For the text-containing cell, return its midpoint in (x, y) coordinate format. 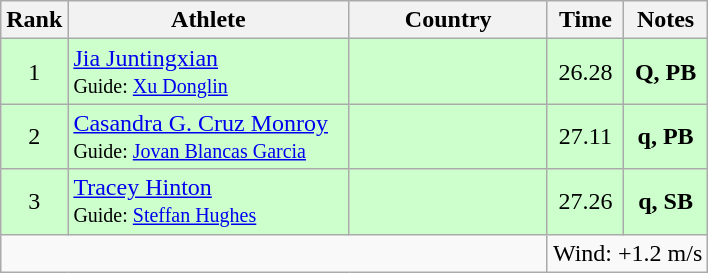
2 (34, 136)
Q, PB (665, 72)
27.26 (585, 202)
q, PB (665, 136)
Athlete (208, 20)
Time (585, 20)
1 (34, 72)
Tracey HintonGuide: Steffan Hughes (208, 202)
27.11 (585, 136)
Wind: +1.2 m/s (627, 253)
Casandra G. Cruz MonroyGuide: Jovan Blancas Garcia (208, 136)
Rank (34, 20)
3 (34, 202)
q, SB (665, 202)
26.28 (585, 72)
Country (448, 20)
Notes (665, 20)
Jia JuntingxianGuide: Xu Donglin (208, 72)
